Provide the (X, Y) coordinate of the cell's center where the given text is located.  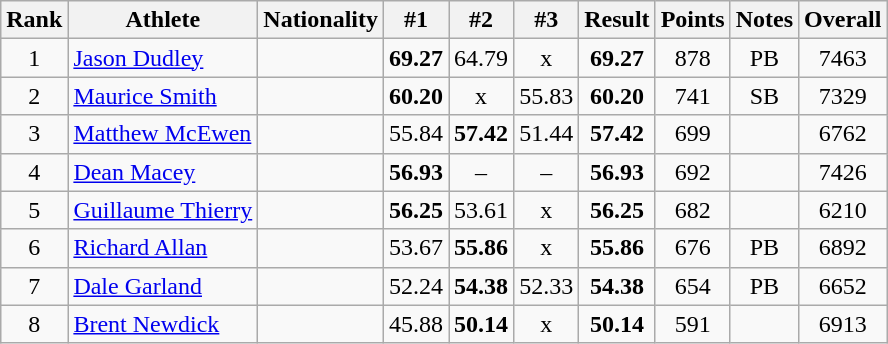
591 (692, 324)
Richard Allan (163, 248)
SB (764, 96)
Points (692, 20)
45.88 (416, 324)
6892 (843, 248)
64.79 (482, 58)
Brent Newdick (163, 324)
7 (34, 286)
Result (617, 20)
6762 (843, 134)
55.83 (546, 96)
5 (34, 210)
#3 (546, 20)
55.84 (416, 134)
654 (692, 286)
Rank (34, 20)
6210 (843, 210)
2 (34, 96)
7329 (843, 96)
7463 (843, 58)
Maurice Smith (163, 96)
51.44 (546, 134)
Notes (764, 20)
676 (692, 248)
6652 (843, 286)
6 (34, 248)
4 (34, 172)
Dean Macey (163, 172)
6913 (843, 324)
52.33 (546, 286)
878 (692, 58)
3 (34, 134)
#2 (482, 20)
#1 (416, 20)
Athlete (163, 20)
Nationality (321, 20)
Matthew McEwen (163, 134)
1 (34, 58)
8 (34, 324)
52.24 (416, 286)
7426 (843, 172)
692 (692, 172)
682 (692, 210)
Guillaume Thierry (163, 210)
Jason Dudley (163, 58)
Dale Garland (163, 286)
699 (692, 134)
53.61 (482, 210)
741 (692, 96)
53.67 (416, 248)
Overall (843, 20)
